Scan for the cell matching the given text and deliver its [X, Y] coordinate at center. 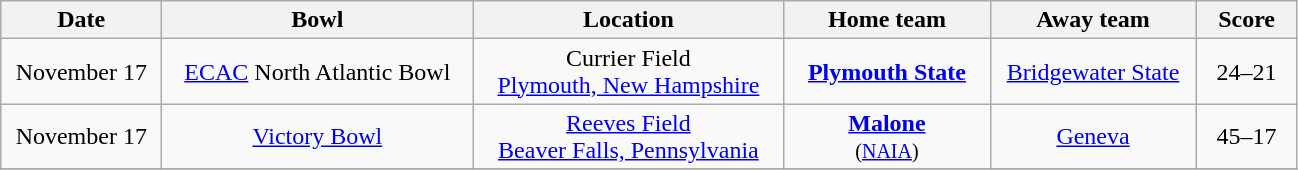
Bridgewater State [1093, 72]
Location [628, 20]
Currier FieldPlymouth, New Hampshire [628, 72]
Away team [1093, 20]
Plymouth State [887, 72]
45–17 [1246, 136]
24–21 [1246, 72]
Malone(NAIA) [887, 136]
Date [82, 20]
Geneva [1093, 136]
Victory Bowl [318, 136]
Score [1246, 20]
Bowl [318, 20]
Reeves FieldBeaver Falls, Pennsylvania [628, 136]
Home team [887, 20]
ECAC North Atlantic Bowl [318, 72]
